Locate the cell with the specified text and output its (x, y) center coordinate. 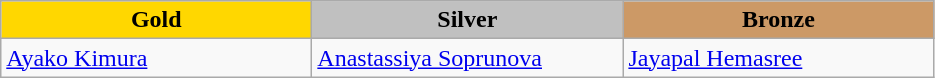
Bronze (778, 20)
Anastassiya Soprunova (468, 58)
Gold (156, 20)
Silver (468, 20)
Jayapal Hemasree (778, 58)
Ayako Kimura (156, 58)
